Search for the cell housing the specified text and yield its [x, y] center coordinate. 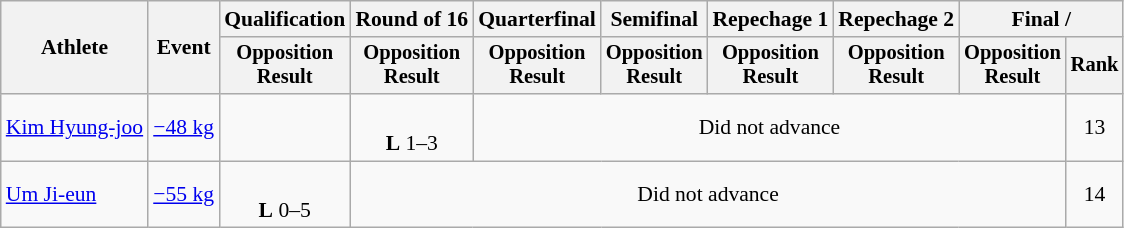
L 0–5 [284, 194]
L 1–3 [412, 128]
Round of 16 [412, 19]
Rank [1095, 66]
Um Ji-eun [74, 194]
Athlete [74, 48]
Qualification [284, 19]
Kim Hyung-joo [74, 128]
Repechage 1 [770, 19]
Event [184, 48]
−55 kg [184, 194]
Final / [1041, 19]
14 [1095, 194]
Semifinal [654, 19]
Repechage 2 [896, 19]
−48 kg [184, 128]
13 [1095, 128]
Quarterfinal [537, 19]
